Provide the [X, Y] coordinate of the cell's center where the given text is located.  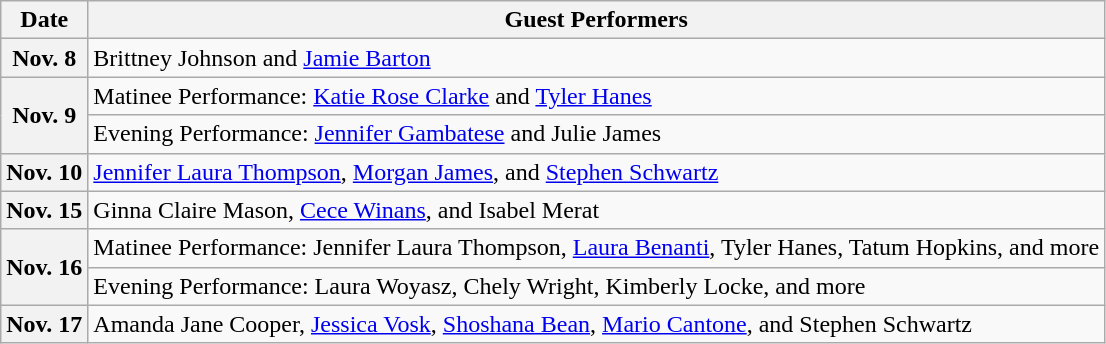
Nov. 8 [44, 58]
Evening Performance: Jennifer Gambatese and Julie James [596, 134]
Nov. 17 [44, 324]
Brittney Johnson and Jamie Barton [596, 58]
Amanda Jane Cooper, Jessica Vosk, Shoshana Bean, Mario Cantone, and Stephen Schwartz [596, 324]
Jennifer Laura Thompson, Morgan James, and Stephen Schwartz [596, 172]
Matinee Performance: Jennifer Laura Thompson, Laura Benanti, Tyler Hanes, Tatum Hopkins, and more [596, 248]
Matinee Performance: Katie Rose Clarke and Tyler Hanes [596, 96]
Nov. 16 [44, 267]
Ginna Claire Mason, Cece Winans, and Isabel Merat [596, 210]
Nov. 15 [44, 210]
Guest Performers [596, 20]
Nov. 10 [44, 172]
Date [44, 20]
Nov. 9 [44, 115]
Evening Performance: Laura Woyasz, Chely Wright, Kimberly Locke, and more [596, 286]
